For the text-containing cell, return its midpoint in (x, y) coordinate format. 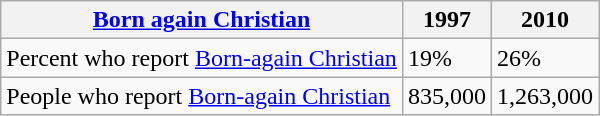
835,000 (446, 96)
Born again Christian (202, 20)
1997 (446, 20)
19% (446, 58)
26% (544, 58)
1,263,000 (544, 96)
People who report Born-again Christian (202, 96)
2010 (544, 20)
Percent who report Born-again Christian (202, 58)
